Return [X, Y] of the center of cell containing provided text 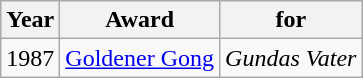
for [291, 20]
Year [30, 20]
Gundas Vater [291, 58]
Award [140, 20]
Goldener Gong [140, 58]
1987 [30, 58]
